Return the (X, Y) coordinate for the center point of the cell that contains the specified text.  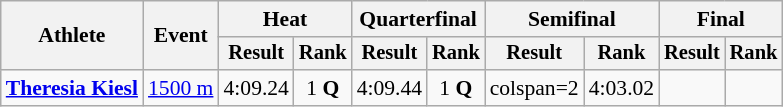
Athlete (72, 36)
4:09.24 (256, 88)
4:09.44 (390, 88)
colspan=2 (534, 88)
Heat (284, 19)
Final (720, 19)
4:03.02 (622, 88)
Event (180, 36)
Semifinal (572, 19)
1500 m (180, 88)
Theresia Kiesl (72, 88)
Quarterfinal (418, 19)
